From the cell containing the given text, extract its center point as (x, y) coordinate. 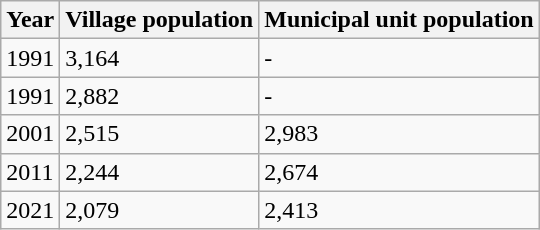
2,413 (399, 210)
2,882 (160, 96)
2021 (30, 210)
2,244 (160, 172)
Village population (160, 20)
2,515 (160, 134)
Year (30, 20)
2011 (30, 172)
2,674 (399, 172)
3,164 (160, 58)
2001 (30, 134)
2,983 (399, 134)
2,079 (160, 210)
Municipal unit population (399, 20)
